Scan for the cell matching the given text and deliver its [X, Y] coordinate at center. 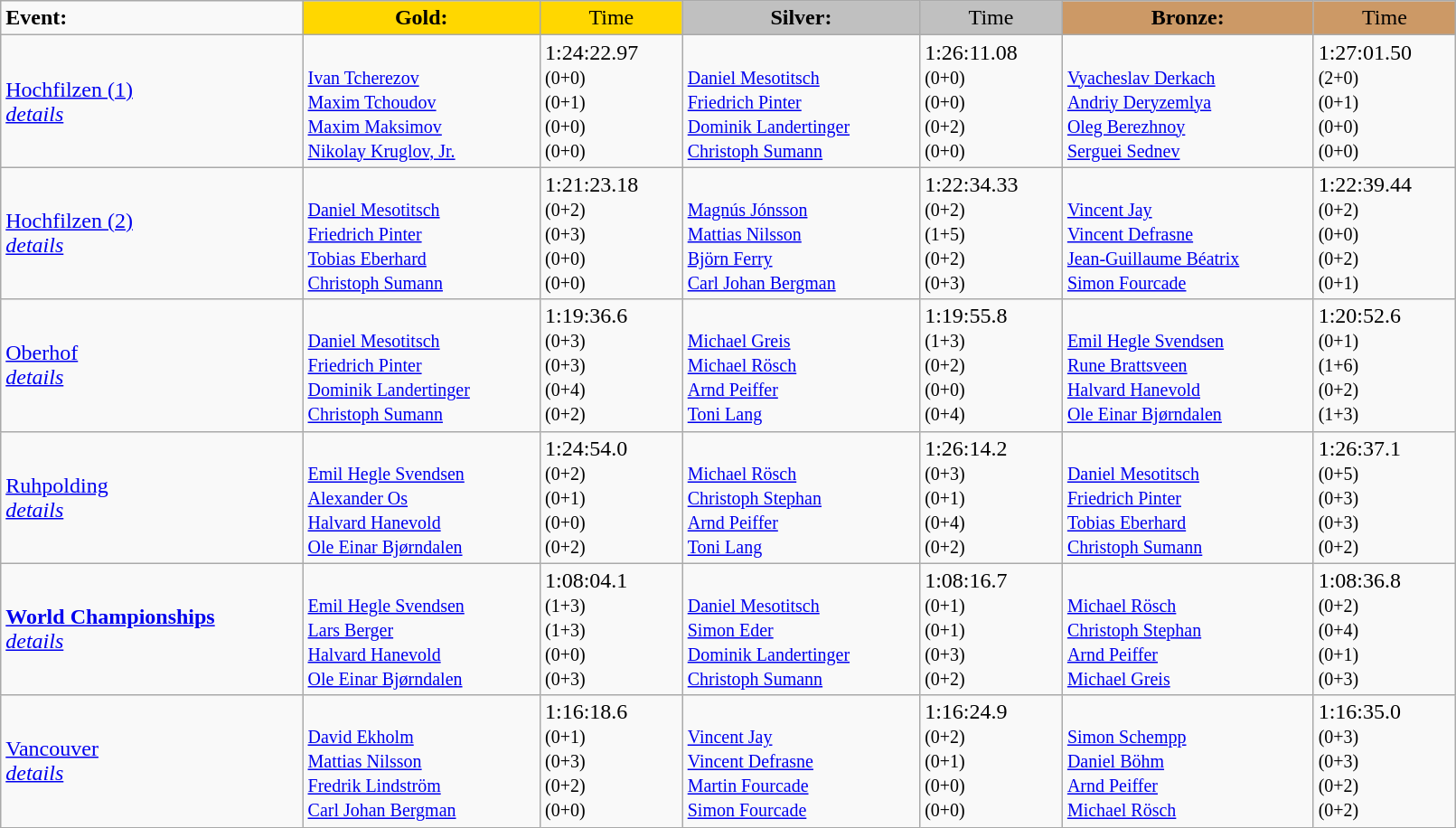
1:21:23.18(0+2)(0+3)(0+0)(0+0) [611, 233]
1:16:24.9(0+2)(0+1)(0+0)(0+0) [991, 761]
1:19:55.8(1+3)(0+2)(0+0)(0+4) [991, 365]
1:08:04.1(1+3)(1+3)(0+0)(0+3) [611, 629]
Silver: [801, 18]
Vancouverdetails [152, 761]
1:08:16.7(0+1)(0+1)(0+3)(0+2) [991, 629]
1:24:22.97(0+0)(0+1)(0+0)(0+0) [611, 101]
David EkholmMattias NilssonFredrik LindströmCarl Johan Bergman [421, 761]
1:27:01.50(2+0)(0+1)(0+0)(0+0) [1385, 101]
World Championshipsdetails [152, 629]
1:26:14.2 (0+3)(0+1)(0+4)(0+2) [991, 497]
Michael GreisMichael RöschArnd PeifferToni Lang [801, 365]
1:22:34.33(0+2)(1+5)(0+2)(0+3) [991, 233]
Bronze: [1188, 18]
1:26:37.1(0+5)(0+3)(0+3)(0+2) [1385, 497]
1:08:36.8(0+2)(0+4)(0+1)(0+3) [1385, 629]
Gold: [421, 18]
Hochfilzen (2)details [152, 233]
1:19:36.6(0+3)(0+3)(0+4)(0+2) [611, 365]
Vincent JayVincent DefrasneJean-Guillaume BéatrixSimon Fourcade [1188, 233]
Hochfilzen (1)details [152, 101]
1:26:11.08(0+0)(0+0)(0+2)(0+0) [991, 101]
Michael RöschChristoph StephanArnd PeifferToni Lang [801, 497]
Magnús JónssonMattias NilssonBjörn FerryCarl Johan Bergman [801, 233]
1:16:35.0(0+3)(0+3)(0+2)(0+2) [1385, 761]
Ruhpoldingdetails [152, 497]
Event: [152, 18]
Emil Hegle SvendsenRune BrattsveenHalvard HanevoldOle Einar Bjørndalen [1188, 365]
Ivan TcherezovMaxim TchoudovMaxim MaksimovNikolay Kruglov, Jr. [421, 101]
1:24:54.0(0+2)(0+1)(0+0)(0+2) [611, 497]
Michael RöschChristoph StephanArnd PeifferMichael Greis [1188, 629]
1:16:18.6(0+1)(0+3)(0+2)(0+0) [611, 761]
Emil Hegle SvendsenLars BergerHalvard HanevoldOle Einar Bjørndalen [421, 629]
1:20:52.6(0+1)(1+6)(0+2)(1+3) [1385, 365]
Simon SchemppDaniel BöhmArnd PeifferMichael Rösch [1188, 761]
Daniel MesotitschSimon EderDominik LandertingerChristoph Sumann [801, 629]
Oberhofdetails [152, 365]
1:22:39.44(0+2)(0+0)(0+2)(0+1) [1385, 233]
Emil Hegle SvendsenAlexander OsHalvard HanevoldOle Einar Bjørndalen [421, 497]
Vyacheslav DerkachAndriy DeryzemlyaOleg BerezhnoySerguei Sednev [1188, 101]
Vincent JayVincent DefrasneMartin FourcadeSimon Fourcade [801, 761]
